Pinpoint the cell where the given text exists, returning its [x, y] midpoint coordinate. 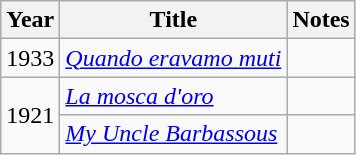
Quando eravamo muti [174, 58]
Title [174, 20]
My Uncle Barbassous [174, 134]
Notes [321, 20]
La mosca d'oro [174, 96]
Year [30, 20]
1921 [30, 115]
1933 [30, 58]
